Return (x, y) of the center of cell containing provided text 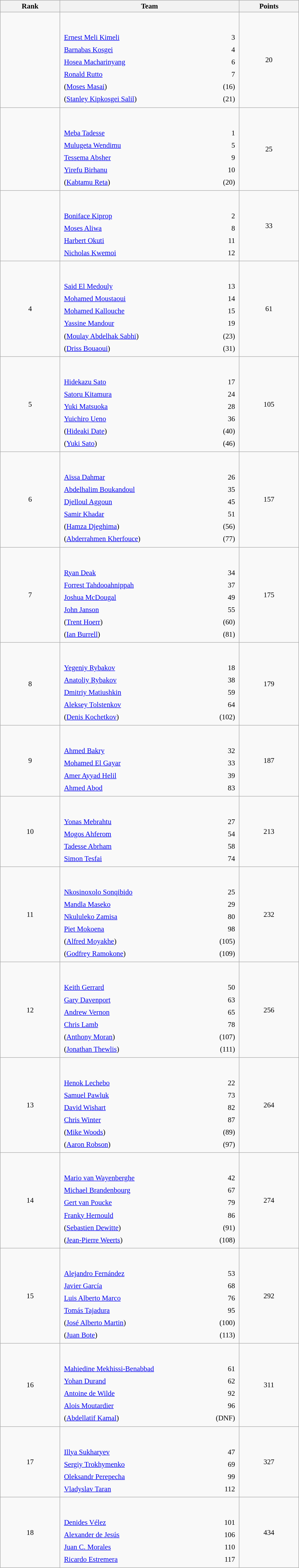
67 (219, 1190)
Alejandro Fernández (130, 1273)
68 (217, 1286)
Aïssa Dahmar (135, 477)
42 (219, 1178)
Juan C. Morales (132, 1547)
Illya Sukharyev 47 Sergiy Trokhymenko 69 Oleksandr Perepecha 99 Vladyslav Taran 112 (149, 1462)
Yuki Matsuoka (129, 406)
(Driss Bouaoui) (135, 348)
(Trent Hoerr) (134, 622)
Boniface Kiprop 2 Moses Aliwa 8 Harbert Okuti 11 Nicholas Kwemoi 12 (149, 226)
2 (223, 216)
Mahiedine Mekhissi-Benabbad 61 Yohan Durand 62 Antoine de Wilde 92 Alois Moutardier 96 (Abdellatif Kamal) (DNF) (149, 1385)
Yonas Mebrahtu 27 Mogos Ahferom 54 Tadesse Abrham 58 Simon Tesfai 74 (149, 831)
Ernest Meli Kimeli (135, 38)
Nkululeko Zamisa (131, 917)
53 (217, 1273)
Points (269, 6)
Nkosinoxolo Sonqibido (131, 892)
Moses Aliwa (136, 228)
36 (217, 419)
65 (215, 1012)
(23) (222, 336)
(Aaron Robson) (129, 1144)
16 (30, 1385)
(DNF) (220, 1418)
Hidekazu Sato (129, 382)
Keith Gerrard 50 Gary Davenport 63 Andrew Vernon 65 Chris Lamb 78 (Anthony Moran) (107) (Jonathan Thewlis) (111) (149, 1010)
Antoine de Wilde (132, 1394)
Tadesse Abrham (134, 846)
39 (224, 775)
Aïssa Dahmar 26 Abdelhalim Boukandoul 35 Djelloul Aggoun 45 Samir Khadar 51 (Hamza Djeghima) (56) (Abderrahmen Kherfouce) (77) (149, 499)
64 (216, 705)
63 (215, 1000)
157 (269, 499)
Amer Ayyad Helil (136, 775)
74 (222, 858)
59 (216, 693)
274 (269, 1200)
105 (269, 404)
86 (219, 1215)
Illya Sukharyev (134, 1452)
Yuichiro Ueno (129, 419)
(Moses Masai) (135, 87)
Meba Tadesse (132, 133)
(77) (223, 539)
(Yuki Sato) (129, 444)
Mario van Wayenberghe 42 Michael Brandenbourg 67 Gert van Poucke 79 Franky Hernould 86 (Sebastien Dewitte) (91) (Jean-Pierre Weerts) (108) (149, 1200)
Anatoliy Rybakov (129, 680)
(91) (219, 1227)
Alejandro Fernández 53 Javier García 68 Luis Alberto Marco 76 Tomás Tajadura 95 (José Alberto Martin) (100) (Juan Bote) (113) (149, 1296)
Henok Lechebo 22 Samuel Pawluk 73 David Wishart 82 Chris Winter 87 (Mike Woods) (89) (Aaron Robson) (97) (149, 1105)
28 (217, 406)
22 (216, 1083)
19 (222, 323)
Ryan Deak 34 Forrest Tahdooahnippah 37 Joshua McDougal 49 John Janson 55 (Trent Hoerr) (60) (Ian Burrell) (81) (149, 595)
(Jean-Pierre Weerts) (132, 1240)
232 (269, 914)
Yegeniy Rybakov 18 Anatoliy Rybakov 38 Dmitriy Matiushkin 59 Aleksey Tolstenkov 64 (Denis Kochetkov) (102) (149, 684)
101 (220, 1522)
(107) (215, 1037)
(105) (219, 941)
292 (269, 1296)
Simon Tesfai (134, 858)
Abdelhalim Boukandoul (135, 489)
Oleksandr Perepecha (134, 1477)
58 (222, 846)
80 (219, 917)
95 (217, 1311)
54 (222, 834)
Alexander de Jesús (132, 1535)
34 (222, 572)
55 (222, 610)
Gary Davenport (128, 1000)
87 (216, 1120)
73 (216, 1095)
112 (221, 1489)
Mohamed El Gayar (136, 763)
187 (269, 761)
96 (220, 1406)
Sergiy Trokhymenko (134, 1464)
47 (221, 1452)
110 (220, 1547)
49 (222, 597)
(Alfred Moyakhe) (131, 941)
Said El Medouly (135, 286)
Ahmed Bakry 32 Mohamed El Gayar 33 Amer Ayyad Helil 39 Ahmed Abod 83 (149, 761)
26 (223, 477)
Denides Vélez (132, 1522)
Hidekazu Sato 17 Satoru Kitamura 24 Yuki Matsuoka 28 Yuichiro Ueno 36 (Hideaki Date) (40) (Yuki Sato) (46) (149, 404)
29 (219, 905)
Tomás Tajadura (130, 1311)
Harbert Okuti (136, 240)
311 (269, 1385)
Henok Lechebo (129, 1083)
Djelloul Aggoun (135, 502)
69 (221, 1464)
Yirefu Birhanu (132, 170)
Michael Brandenbourg (132, 1190)
Luis Alberto Marco (130, 1298)
Andrew Vernon (128, 1012)
Rank (30, 6)
Barnabas Kosgei (135, 50)
117 (220, 1559)
51 (223, 514)
(56) (223, 527)
Samuel Pawluk (129, 1095)
Alois Moutardier (132, 1406)
(Moulay Abdelhak Sabhi) (135, 336)
(111) (215, 1049)
(Mike Woods) (129, 1132)
Denides Vélez 101 Alexander de Jesús 106 Juan C. Morales 110 Ricardo Estremera 117 (149, 1532)
79 (219, 1203)
Hosea Macharinyang (135, 62)
78 (215, 1024)
Chris Winter (129, 1120)
Samir Khadar (135, 514)
(102) (216, 717)
99 (221, 1477)
(Stanley Kipkosgei Salil) (135, 99)
Mario van Wayenberghe (132, 1178)
Yohan Durand (132, 1381)
Meba Tadesse 1 Mulugeta Wendimu 5 Tessema Absher 9 Yirefu Birhanu 10 (Kabtamu Reta) (20) (149, 149)
Yonas Mebrahtu (134, 822)
106 (220, 1535)
(Hamza Djeghima) (135, 527)
Mandla Maseko (131, 905)
264 (269, 1105)
(89) (216, 1132)
Yassine Mandour (135, 323)
Mohamed Kallouche (135, 311)
(109) (219, 954)
50 (215, 987)
Franky Hernould (132, 1215)
(60) (222, 622)
Mogos Ahferom (134, 834)
24 (217, 394)
38 (216, 680)
175 (269, 595)
Forrest Tahdooahnippah (134, 585)
327 (269, 1462)
(Abdellatif Kamal) (132, 1418)
45 (223, 502)
83 (224, 788)
Nkosinoxolo Sonqibido 25 Mandla Maseko 29 Nkululeko Zamisa 80 Piet Mokoena 98 (Alfred Moyakhe) (105) (Godfrey Ramokone) (109) (149, 914)
(108) (219, 1240)
37 (222, 585)
Team (149, 6)
179 (269, 684)
Mulugeta Wendimu (132, 145)
Nicholas Kwemoi (136, 253)
Vladyslav Taran (134, 1489)
(97) (216, 1144)
(Hideaki Date) (129, 431)
(21) (222, 99)
(40) (217, 431)
213 (269, 831)
(113) (217, 1335)
(Sebastien Dewitte) (132, 1227)
Ronald Rutto (135, 74)
35 (223, 489)
Dmitriy Matiushkin (129, 693)
Mohamed Moustaoui (135, 299)
32 (224, 751)
256 (269, 1010)
Ryan Deak (134, 572)
(100) (217, 1323)
1 (220, 133)
98 (219, 929)
82 (216, 1107)
(16) (222, 87)
Yegeniy Rybakov (129, 668)
(Abderrahmen Kherfouce) (135, 539)
434 (269, 1532)
(Denis Kochetkov) (129, 717)
John Janson (134, 610)
(Godfrey Ramokone) (131, 954)
Gert van Poucke (132, 1203)
David Wishart (129, 1107)
76 (217, 1298)
Mahiedine Mekhissi-Benabbad (132, 1369)
Said El Medouly 13 Mohamed Moustaoui 14 Mohamed Kallouche 15 Yassine Mandour 19 (Moulay Abdelhak Sabhi) (23) (Driss Bouaoui) (31) (149, 309)
(Jonathan Thewlis) (128, 1049)
(81) (222, 634)
Ernest Meli Kimeli 3 Barnabas Kosgei 4 Hosea Macharinyang 6 Ronald Rutto 7 (Moses Masai) (16) (Stanley Kipkosgei Salil) (21) (149, 60)
Joshua McDougal (134, 597)
Aleksey Tolstenkov (129, 705)
Javier García (130, 1286)
(20) (220, 182)
20 (269, 60)
92 (220, 1394)
(José Alberto Martin) (130, 1323)
Tessema Absher (132, 157)
(Kabtamu Reta) (132, 182)
Keith Gerrard (128, 987)
Ahmed Bakry (136, 751)
62 (220, 1381)
(31) (222, 348)
27 (222, 822)
Piet Mokoena (131, 929)
(46) (217, 444)
(Ian Burrell) (134, 634)
Satoru Kitamura (129, 394)
Chris Lamb (128, 1024)
3 (222, 38)
(Juan Bote) (130, 1335)
Ricardo Estremera (132, 1559)
(Anthony Moran) (128, 1037)
Boniface Kiprop (136, 216)
Ahmed Abod (136, 788)
